Determine the [x, y] coordinate at the center of the cell enclosing the given text.  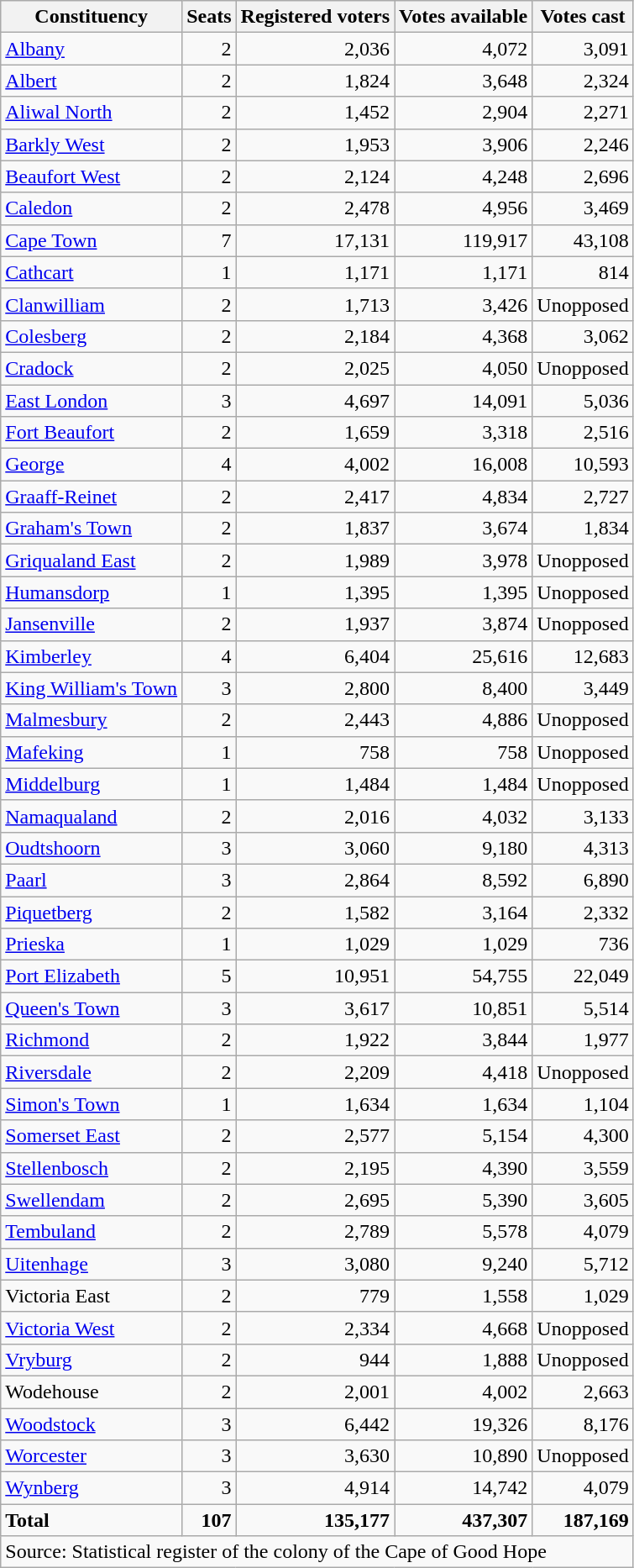
Piquetberg [92, 912]
2,696 [583, 176]
10,951 [316, 976]
3,318 [464, 433]
4,248 [464, 176]
3,133 [583, 816]
Swellendam [92, 1200]
Tembuland [92, 1232]
1,713 [316, 304]
6,404 [316, 656]
Clanwilliam [92, 304]
10,890 [464, 1456]
16,008 [464, 465]
4,956 [464, 208]
Riversdale [92, 1072]
Griqualand East [92, 560]
2,727 [583, 497]
8,592 [464, 880]
Graaff-Reinet [92, 497]
9,240 [464, 1264]
Mafeking [92, 752]
17,131 [316, 240]
12,683 [583, 656]
814 [583, 272]
3,844 [464, 1040]
3,559 [583, 1168]
4,418 [464, 1072]
King William's Town [92, 688]
Queen's Town [92, 1008]
2,036 [316, 49]
1,824 [316, 81]
Port Elizabeth [92, 976]
2,443 [316, 720]
7 [209, 240]
Kimberley [92, 656]
Source: Statistical register of the colony of the Cape of Good Hope [317, 1552]
4,834 [464, 497]
2,209 [316, 1072]
1,922 [316, 1040]
5,154 [464, 1136]
2,864 [316, 880]
5,036 [583, 401]
Seats [209, 17]
2,577 [316, 1136]
2,184 [316, 336]
East London [92, 401]
Worcester [92, 1456]
1,104 [583, 1104]
Oudtshoorn [92, 848]
2,332 [583, 912]
4,072 [464, 49]
Votes available [464, 17]
Malmesbury [92, 720]
3,426 [464, 304]
Simon's Town [92, 1104]
8,176 [583, 1424]
5,390 [464, 1200]
10,851 [464, 1008]
4,300 [583, 1136]
2,016 [316, 816]
1,953 [316, 145]
5,514 [583, 1008]
2,271 [583, 113]
10,593 [583, 465]
3,906 [464, 145]
25,616 [464, 656]
Wynberg [92, 1488]
2,001 [316, 1392]
437,307 [464, 1520]
Caledon [92, 208]
2,516 [583, 433]
Paarl [92, 880]
2,695 [316, 1200]
2,334 [316, 1328]
4,368 [464, 336]
Total [92, 1520]
1,977 [583, 1040]
2,800 [316, 688]
107 [209, 1520]
54,755 [464, 976]
3,060 [316, 848]
1,837 [316, 529]
1,582 [316, 912]
14,742 [464, 1488]
2,195 [316, 1168]
4,390 [464, 1168]
3,469 [583, 208]
187,169 [583, 1520]
2,417 [316, 497]
4,668 [464, 1328]
3,674 [464, 529]
Fort Beaufort [92, 433]
Votes cast [583, 17]
43,108 [583, 240]
1,659 [316, 433]
Victoria East [92, 1296]
2,904 [464, 113]
George [92, 465]
Wodehouse [92, 1392]
Victoria West [92, 1328]
Graham's Town [92, 529]
Albany [92, 49]
Albert [92, 81]
3,449 [583, 688]
9,180 [464, 848]
4,032 [464, 816]
2,663 [583, 1392]
Registered voters [316, 17]
Cradock [92, 368]
1,834 [583, 529]
Richmond [92, 1040]
Jansenville [92, 624]
4,886 [464, 720]
3,164 [464, 912]
Colesberg [92, 336]
119,917 [464, 240]
19,326 [464, 1424]
3,630 [316, 1456]
3,874 [464, 624]
6,442 [316, 1424]
2,478 [316, 208]
1,937 [316, 624]
944 [316, 1360]
Cathcart [92, 272]
Prieska [92, 944]
3,062 [583, 336]
Namaqualand [92, 816]
3,080 [316, 1264]
4,313 [583, 848]
3,978 [464, 560]
Somerset East [92, 1136]
Vryburg [92, 1360]
6,890 [583, 880]
Uitenhage [92, 1264]
3,605 [583, 1200]
Middelburg [92, 784]
3,648 [464, 81]
1,989 [316, 560]
22,049 [583, 976]
2,025 [316, 368]
2,124 [316, 176]
1,888 [464, 1360]
4,914 [316, 1488]
5,578 [464, 1232]
Constituency [92, 17]
1,558 [464, 1296]
5,712 [583, 1264]
Stellenbosch [92, 1168]
Beaufort West [92, 176]
779 [316, 1296]
2,246 [583, 145]
2,324 [583, 81]
Barkly West [92, 145]
4,697 [316, 401]
8,400 [464, 688]
3,091 [583, 49]
14,091 [464, 401]
3,617 [316, 1008]
1,452 [316, 113]
135,177 [316, 1520]
Aliwal North [92, 113]
5 [209, 976]
Woodstock [92, 1424]
Cape Town [92, 240]
4,050 [464, 368]
736 [583, 944]
Humansdorp [92, 592]
2,789 [316, 1232]
